Find where the given text appears and provide that cell's center as (X, Y) coordinate. 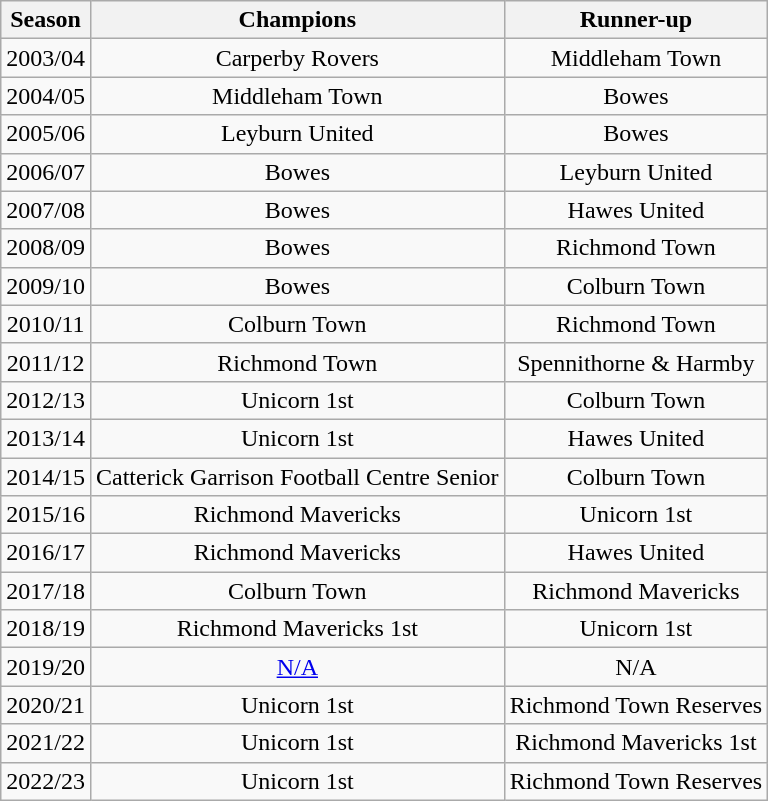
2013/14 (46, 438)
2005/06 (46, 134)
2014/15 (46, 477)
2012/13 (46, 400)
2004/05 (46, 96)
2017/18 (46, 591)
Carperby Rovers (297, 58)
2016/17 (46, 553)
Catterick Garrison Football Centre Senior (297, 477)
2020/21 (46, 705)
2011/12 (46, 362)
2021/22 (46, 743)
Champions (297, 20)
2018/19 (46, 629)
2019/20 (46, 667)
2008/09 (46, 248)
Season (46, 20)
2003/04 (46, 58)
2022/23 (46, 781)
2009/10 (46, 286)
2006/07 (46, 172)
Runner-up (636, 20)
2015/16 (46, 515)
2010/11 (46, 324)
2007/08 (46, 210)
Spennithorne & Harmby (636, 362)
